Search for the cell housing the specified text and yield its [x, y] center coordinate. 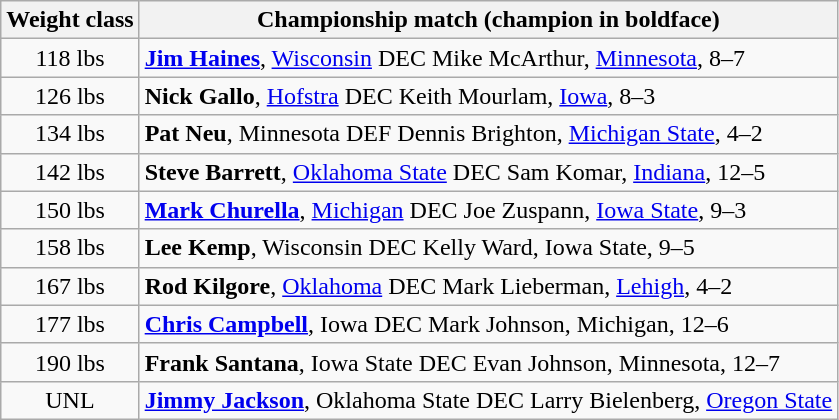
Jimmy Jackson, Oklahoma State DEC Larry Bielenberg, Oregon State [488, 400]
Pat Neu, Minnesota DEF Dennis Brighton, Michigan State, 4–2 [488, 134]
Lee Kemp, Wisconsin DEC Kelly Ward, Iowa State, 9–5 [488, 248]
Nick Gallo, Hofstra DEC Keith Mourlam, Iowa, 8–3 [488, 96]
158 lbs [70, 248]
Championship match (champion in boldface) [488, 20]
Jim Haines, Wisconsin DEC Mike McArthur, Minnesota, 8–7 [488, 58]
126 lbs [70, 96]
134 lbs [70, 134]
UNL [70, 400]
Mark Churella, Michigan DEC Joe Zuspann, Iowa State, 9–3 [488, 210]
Rod Kilgore, Oklahoma DEC Mark Lieberman, Lehigh, 4–2 [488, 286]
Steve Barrett, Oklahoma State DEC Sam Komar, Indiana, 12–5 [488, 172]
150 lbs [70, 210]
167 lbs [70, 286]
Chris Campbell, Iowa DEC Mark Johnson, Michigan, 12–6 [488, 324]
190 lbs [70, 362]
177 lbs [70, 324]
142 lbs [70, 172]
118 lbs [70, 58]
Frank Santana, Iowa State DEC Evan Johnson, Minnesota, 12–7 [488, 362]
Weight class [70, 20]
